Search for the cell housing the specified text and yield its (x, y) center coordinate. 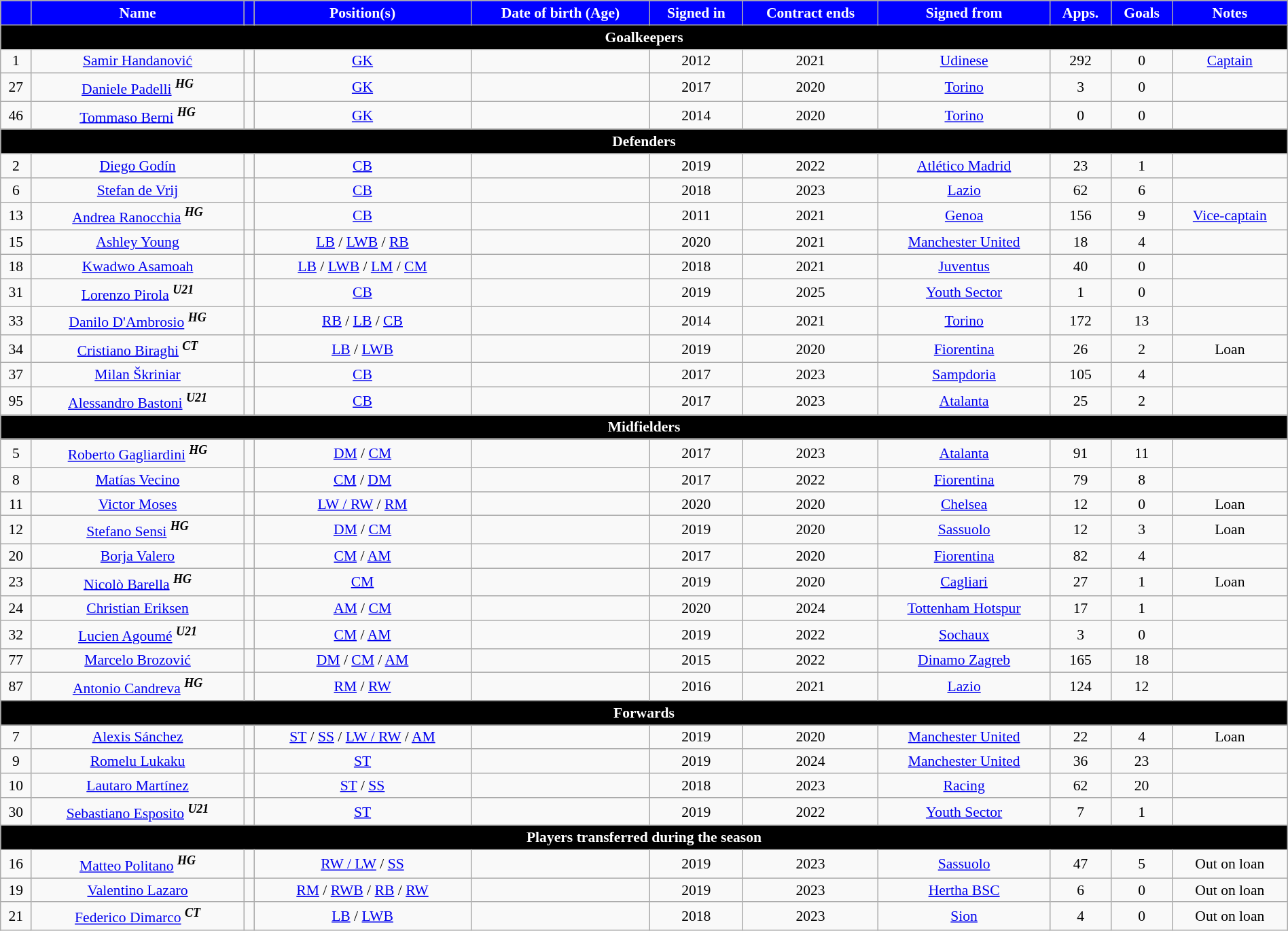
Forwards (644, 713)
91 (1080, 454)
Notes (1230, 13)
47 (1080, 864)
Signed in (696, 13)
Daniele Padelli HG (137, 87)
33 (16, 321)
Genoa (964, 216)
Christian Eriksen (137, 608)
Romelu Lukaku (137, 762)
Vice-captain (1230, 216)
Sion (964, 916)
172 (1080, 321)
Borja Valero (137, 557)
40 (1080, 266)
46 (16, 116)
77 (16, 661)
LB / LWB / LM / CM (363, 266)
RW / LW / SS (363, 864)
Matteo Politano HG (137, 864)
Name (137, 13)
Matías Vecino (137, 480)
LB / LWB / RB (363, 243)
24 (16, 608)
CM (363, 582)
Chelsea (964, 504)
37 (16, 375)
Roberto Gagliardini HG (137, 454)
Captain (1230, 61)
Milan Škriniar (137, 375)
Signed from (964, 13)
Alessandro Bastoni U21 (137, 401)
25 (1080, 401)
2015 (696, 661)
Kwadwo Asamoah (137, 266)
Atlético Madrid (964, 166)
Tommaso Berni HG (137, 116)
10 (16, 786)
Defenders (644, 142)
RM / RW (363, 686)
CM / DM (363, 480)
Goalkeepers (644, 37)
Juventus (964, 266)
Cagliari (964, 582)
22 (1080, 737)
87 (16, 686)
Position(s) (363, 13)
AM / CM (363, 608)
Sebastiano Esposito U21 (137, 811)
RM / RWB / RB / RW (363, 890)
RB / LB / CB (363, 321)
36 (1080, 762)
Lautaro Martínez (137, 786)
16 (16, 864)
Stefan de Vrij (137, 190)
DM / CM / AM (363, 661)
Samir Handanović (137, 61)
Nicolò Barella HG (137, 582)
Cristiano Biraghi CT (137, 349)
ST / SS (363, 786)
105 (1080, 375)
17 (1080, 608)
292 (1080, 61)
Apps. (1080, 13)
Sampdoria (964, 375)
Marcelo Brozović (137, 661)
19 (16, 890)
LW / RW / RM (363, 504)
Stefano Sensi HG (137, 530)
Victor Moses (137, 504)
Sochaux (964, 635)
Andrea Ranocchia HG (137, 216)
Danilo D'Ambrosio HG (137, 321)
82 (1080, 557)
31 (16, 292)
79 (1080, 480)
156 (1080, 216)
Tottenham Hotspur (964, 608)
Diego Godín (137, 166)
26 (1080, 349)
Lucien Agoumé U21 (137, 635)
Goals (1142, 13)
ST / SS / LW / RW / AM (363, 737)
34 (16, 349)
2025 (810, 292)
Midfielders (644, 427)
Hertha BSC (964, 890)
Date of birth (Age) (560, 13)
95 (16, 401)
2011 (696, 216)
Contract ends (810, 13)
Dinamo Zagreb (964, 661)
21 (16, 916)
15 (16, 243)
32 (16, 635)
Lorenzo Pirola U21 (137, 292)
2016 (696, 686)
165 (1080, 661)
Players transferred during the season (644, 838)
2012 (696, 61)
Alexis Sánchez (137, 737)
30 (16, 811)
Ashley Young (137, 243)
Federico Dimarco CT (137, 916)
Racing (964, 786)
Valentino Lazaro (137, 890)
124 (1080, 686)
Udinese (964, 61)
Antonio Candreva HG (137, 686)
